Return the [X, Y] coordinate for the center point of the cell that contains the specified text.  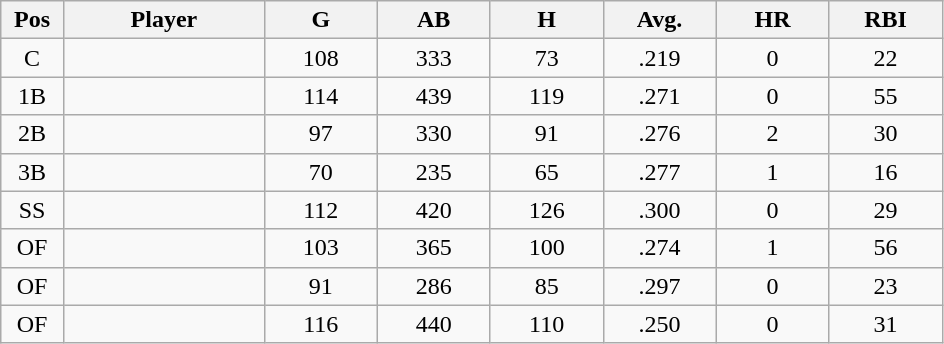
119 [546, 96]
100 [546, 248]
65 [546, 172]
116 [320, 324]
23 [886, 286]
85 [546, 286]
.250 [660, 324]
2 [772, 134]
29 [886, 210]
110 [546, 324]
.276 [660, 134]
Avg. [660, 20]
2B [32, 134]
C [32, 58]
103 [320, 248]
73 [546, 58]
97 [320, 134]
365 [434, 248]
.271 [660, 96]
31 [886, 324]
SS [32, 210]
Player [164, 20]
22 [886, 58]
HR [772, 20]
112 [320, 210]
108 [320, 58]
56 [886, 248]
440 [434, 324]
114 [320, 96]
420 [434, 210]
.219 [660, 58]
G [320, 20]
.300 [660, 210]
3B [32, 172]
.277 [660, 172]
.297 [660, 286]
55 [886, 96]
439 [434, 96]
RBI [886, 20]
70 [320, 172]
330 [434, 134]
286 [434, 286]
Pos [32, 20]
30 [886, 134]
H [546, 20]
16 [886, 172]
235 [434, 172]
1B [32, 96]
AB [434, 20]
333 [434, 58]
126 [546, 210]
.274 [660, 248]
